Detect which cell encompasses the target text, then output its [X, Y] center coordinate. 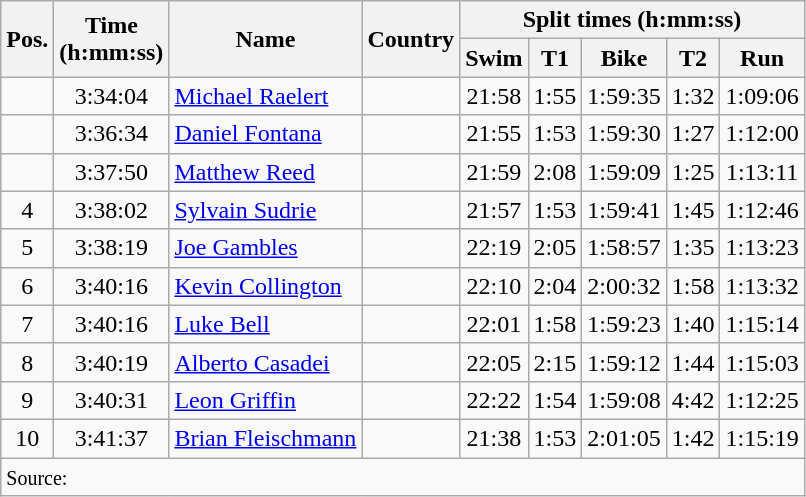
2:00:32 [624, 286]
2:08 [555, 172]
1:15:14 [762, 324]
Swim [494, 58]
Source: [403, 477]
1:12:00 [762, 134]
1:13:11 [762, 172]
1:45 [693, 210]
Leon Griffin [266, 400]
21:57 [494, 210]
Daniel Fontana [266, 134]
Run [762, 58]
8 [28, 362]
Name [266, 39]
1:13:23 [762, 248]
1:09:06 [762, 96]
1:40 [693, 324]
1:15:19 [762, 438]
2:05 [555, 248]
3:36:34 [112, 134]
T1 [555, 58]
Kevin Collington [266, 286]
22:19 [494, 248]
T2 [693, 58]
1:59:30 [624, 134]
1:59:23 [624, 324]
1:35 [693, 248]
1:27 [693, 134]
4:42 [693, 400]
1:59:12 [624, 362]
Alberto Casadei [266, 362]
Country [411, 39]
Split times (h:mm:ss) [632, 20]
7 [28, 324]
Brian Fleischmann [266, 438]
22:05 [494, 362]
3:41:37 [112, 438]
Pos. [28, 39]
1:25 [693, 172]
21:38 [494, 438]
1:59:41 [624, 210]
22:10 [494, 286]
3:40:19 [112, 362]
1:59:08 [624, 400]
1:55 [555, 96]
2:01:05 [624, 438]
1:42 [693, 438]
Bike [624, 58]
22:22 [494, 400]
3:40:31 [112, 400]
21:55 [494, 134]
1:15:03 [762, 362]
3:34:04 [112, 96]
2:04 [555, 286]
Sylvain Sudrie [266, 210]
1:58:57 [624, 248]
10 [28, 438]
21:59 [494, 172]
6 [28, 286]
Time(h:mm:ss) [112, 39]
3:37:50 [112, 172]
21:58 [494, 96]
5 [28, 248]
1:12:25 [762, 400]
Michael Raelert [266, 96]
9 [28, 400]
2:15 [555, 362]
Luke Bell [266, 324]
1:59:35 [624, 96]
1:13:32 [762, 286]
4 [28, 210]
1:54 [555, 400]
1:59:09 [624, 172]
Joe Gambles [266, 248]
3:38:19 [112, 248]
Matthew Reed [266, 172]
1:32 [693, 96]
22:01 [494, 324]
1:12:46 [762, 210]
3:38:02 [112, 210]
1:44 [693, 362]
